Return [X, Y] of the center of cell containing provided text 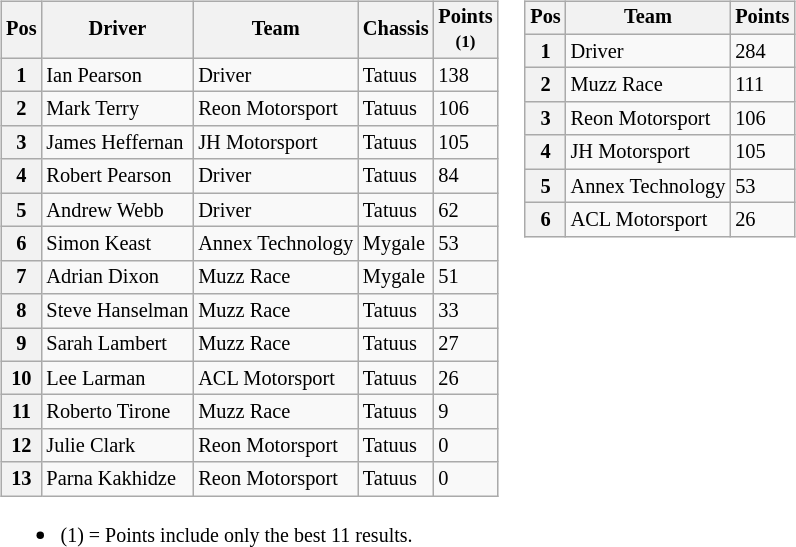
Chassis [396, 30]
7 [21, 277]
33 [465, 311]
84 [465, 176]
Steve Hanselman [117, 311]
Points(1) [465, 30]
Roberto Tirone [117, 412]
11 [21, 412]
Julie Clark [117, 446]
111 [762, 85]
Parna Kakhidze [117, 479]
284 [762, 51]
138 [465, 75]
Adrian Dixon [117, 277]
27 [465, 345]
10 [21, 378]
62 [465, 210]
Lee Larman [117, 378]
13 [21, 479]
Robert Pearson [117, 176]
James Heffernan [117, 143]
Sarah Lambert [117, 345]
12 [21, 446]
Simon Keast [117, 244]
8 [21, 311]
Ian Pearson [117, 75]
Andrew Webb [117, 210]
Mark Terry [117, 109]
Points [762, 18]
51 [465, 277]
